For the text-containing cell, return its midpoint in [x, y] coordinate format. 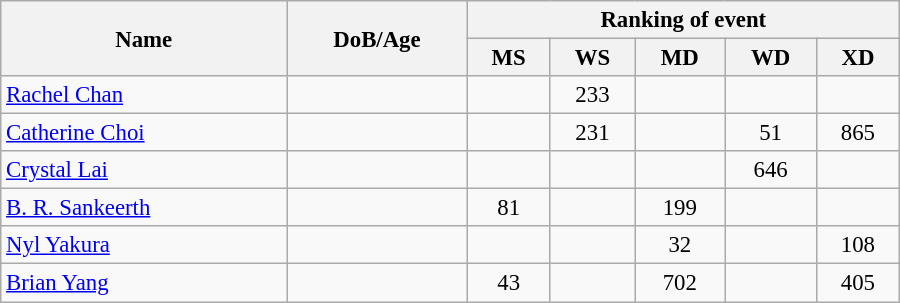
81 [508, 208]
Ranking of event [683, 20]
DoB/Age [378, 38]
Name [144, 38]
WD [771, 58]
32 [680, 245]
702 [680, 283]
108 [858, 245]
233 [592, 95]
646 [771, 170]
199 [680, 208]
B. R. Sankeerth [144, 208]
MD [680, 58]
Rachel Chan [144, 95]
XD [858, 58]
Crystal Lai [144, 170]
MS [508, 58]
865 [858, 133]
43 [508, 283]
Nyl Yakura [144, 245]
51 [771, 133]
WS [592, 58]
Catherine Choi [144, 133]
231 [592, 133]
405 [858, 283]
Brian Yang [144, 283]
